Scan for the cell matching the given text and deliver its (X, Y) coordinate at center. 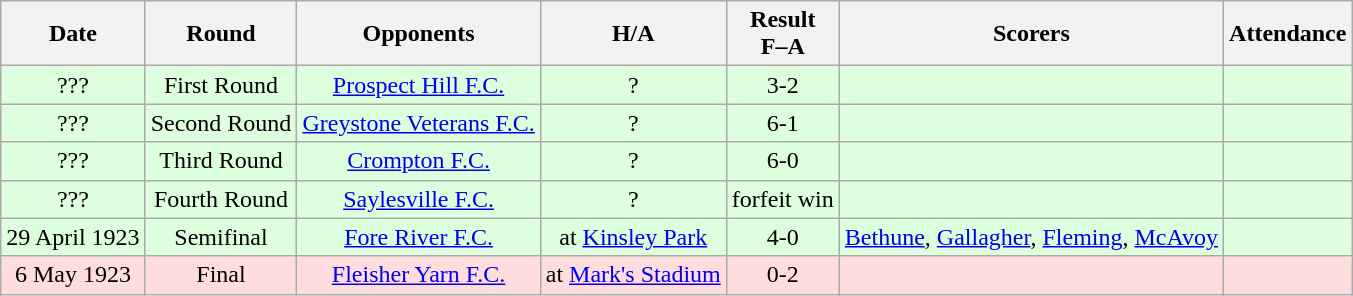
forfeit win (782, 199)
Second Round (221, 123)
29 April 1923 (73, 237)
Semifinal (221, 237)
Attendance (1288, 34)
Fleisher Yarn F.C. (418, 275)
H/A (633, 34)
ResultF–A (782, 34)
6-1 (782, 123)
Saylesville F.C. (418, 199)
Crompton F.C. (418, 161)
4-0 (782, 237)
Fore River F.C. (418, 237)
0-2 (782, 275)
Bethune, Gallagher, Fleming, McAvoy (1031, 237)
3-2 (782, 85)
Greystone Veterans F.C. (418, 123)
First Round (221, 85)
at Mark's Stadium (633, 275)
Date (73, 34)
6-0 (782, 161)
at Kinsley Park (633, 237)
Prospect Hill F.C. (418, 85)
6 May 1923 (73, 275)
Round (221, 34)
Final (221, 275)
Third Round (221, 161)
Fourth Round (221, 199)
Opponents (418, 34)
Scorers (1031, 34)
